Determine the [x, y] coordinate at the center of the cell enclosing the given text.  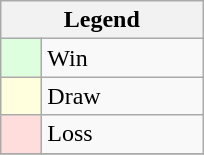
Legend [102, 20]
Loss [122, 134]
Win [122, 58]
Draw [122, 96]
